For the text-containing cell, return its midpoint in (X, Y) coordinate format. 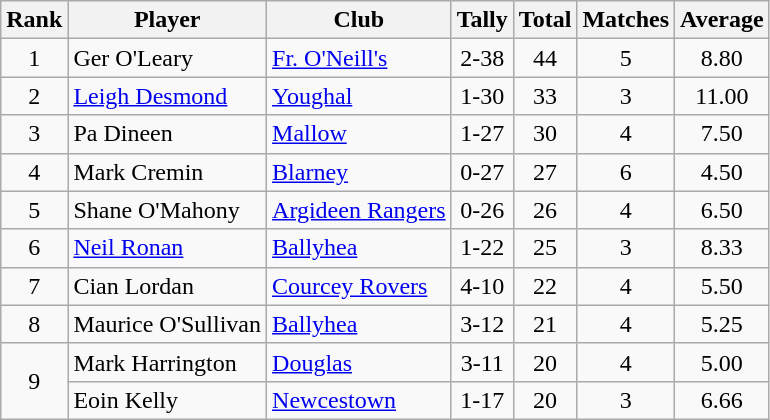
Shane O'Mahony (168, 210)
Neil Ronan (168, 248)
Ger O'Leary (168, 58)
Cian Lordan (168, 286)
3-11 (482, 362)
9 (34, 381)
Mallow (360, 134)
7 (34, 286)
Club (360, 20)
8.33 (722, 248)
27 (545, 172)
8 (34, 324)
6.66 (722, 400)
11.00 (722, 96)
Leigh Desmond (168, 96)
8.80 (722, 58)
25 (545, 248)
7.50 (722, 134)
5.00 (722, 362)
Youghal (360, 96)
3-12 (482, 324)
Newcestown (360, 400)
Argideen Rangers (360, 210)
Eoin Kelly (168, 400)
Matches (626, 20)
0-27 (482, 172)
Tally (482, 20)
Player (168, 20)
Total (545, 20)
44 (545, 58)
26 (545, 210)
1-17 (482, 400)
2-38 (482, 58)
0-26 (482, 210)
Blarney (360, 172)
33 (545, 96)
Rank (34, 20)
Mark Harrington (168, 362)
Courcey Rovers (360, 286)
Douglas (360, 362)
4.50 (722, 172)
Fr. O'Neill's (360, 58)
Mark Cremin (168, 172)
1-27 (482, 134)
21 (545, 324)
1-30 (482, 96)
22 (545, 286)
5.25 (722, 324)
1 (34, 58)
Average (722, 20)
Pa Dineen (168, 134)
Maurice O'Sullivan (168, 324)
5.50 (722, 286)
2 (34, 96)
6.50 (722, 210)
30 (545, 134)
1-22 (482, 248)
4-10 (482, 286)
